Locate the cell with the specified text and output its (X, Y) center coordinate. 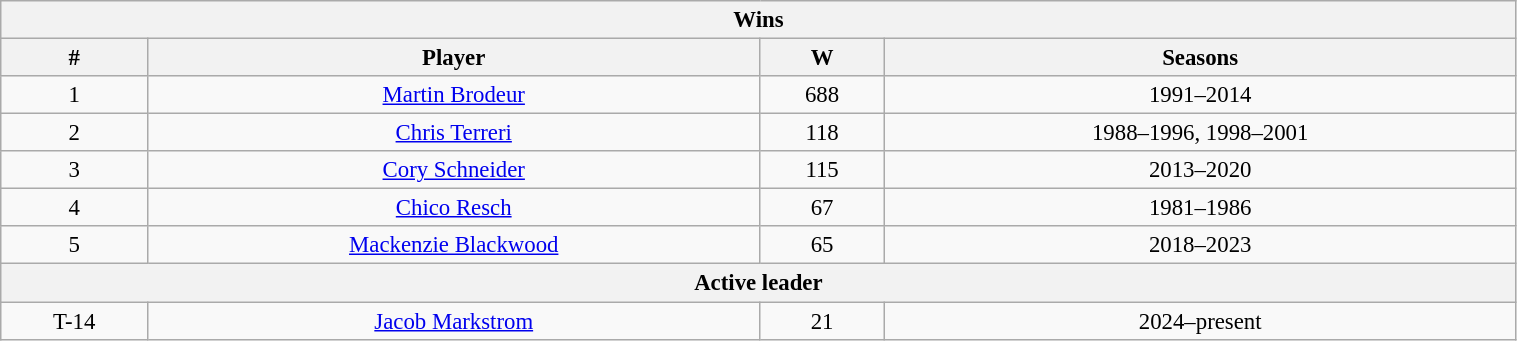
Jacob Markstrom (454, 321)
Seasons (1200, 58)
688 (822, 95)
2018–2023 (1200, 245)
21 (822, 321)
Chris Terreri (454, 133)
118 (822, 133)
Player (454, 58)
1981–1986 (1200, 208)
Martin Brodeur (454, 95)
Wins (758, 20)
3 (74, 170)
W (822, 58)
T-14 (74, 321)
# (74, 58)
5 (74, 245)
Cory Schneider (454, 170)
65 (822, 245)
Mackenzie Blackwood (454, 245)
2024–present (1200, 321)
4 (74, 208)
Chico Resch (454, 208)
Active leader (758, 283)
1991–2014 (1200, 95)
115 (822, 170)
67 (822, 208)
1 (74, 95)
1988–1996, 1998–2001 (1200, 133)
2013–2020 (1200, 170)
2 (74, 133)
